Scan for the cell matching the given text and deliver its [X, Y] coordinate at center. 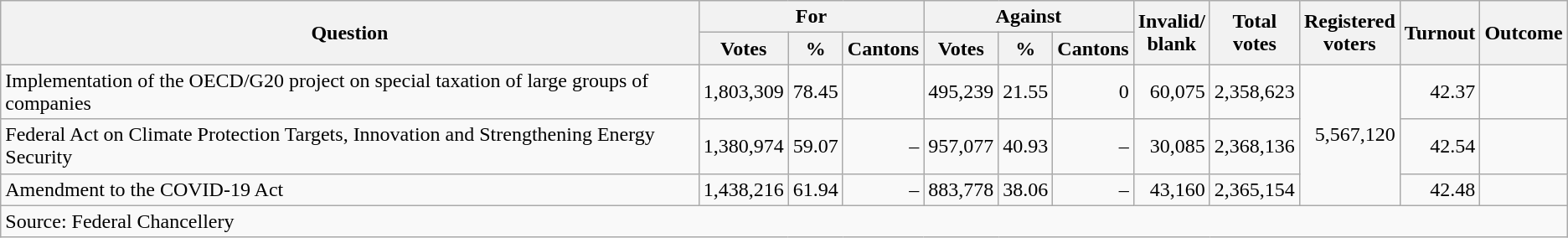
0 [1093, 92]
5,567,120 [1349, 135]
43,160 [1171, 189]
30,085 [1171, 146]
42.48 [1440, 189]
1,438,216 [744, 189]
40.93 [1025, 146]
For [811, 17]
2,358,623 [1255, 92]
61.94 [816, 189]
Federal Act on Climate Protection Targets, Innovation and Strengthening Energy Security [350, 146]
Implementation of the OECD/G20 project on special taxation of large groups of companies [350, 92]
42.37 [1440, 92]
Registeredvoters [1349, 33]
1,380,974 [744, 146]
883,778 [962, 189]
Turnout [1440, 33]
Amendment to the COVID-19 Act [350, 189]
495,239 [962, 92]
Totalvotes [1255, 33]
78.45 [816, 92]
957,077 [962, 146]
59.07 [816, 146]
60,075 [1171, 92]
Source: Federal Chancellery [784, 221]
Question [350, 33]
Invalid/blank [1171, 33]
21.55 [1025, 92]
2,368,136 [1255, 146]
42.54 [1440, 146]
1,803,309 [744, 92]
Outcome [1524, 33]
2,365,154 [1255, 189]
Against [1029, 17]
38.06 [1025, 189]
